From the cell containing the given text, extract its center point as [x, y] coordinate. 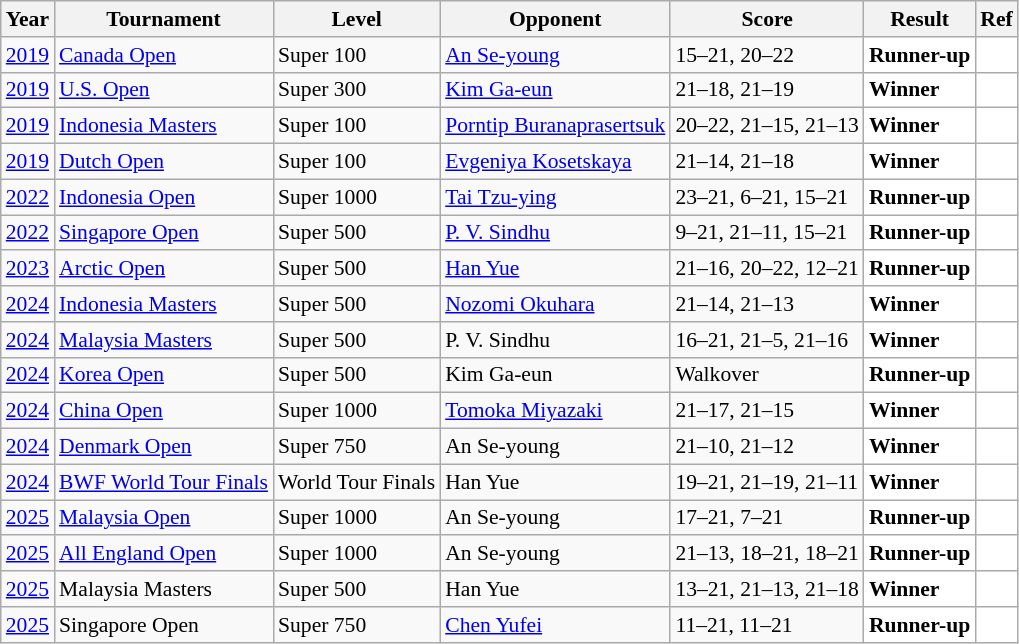
China Open [164, 411]
U.S. Open [164, 90]
13–21, 21–13, 21–18 [767, 589]
Nozomi Okuhara [555, 304]
9–21, 21–11, 15–21 [767, 233]
BWF World Tour Finals [164, 482]
Tournament [164, 19]
Opponent [555, 19]
Ref [996, 19]
19–21, 21–19, 21–11 [767, 482]
Result [920, 19]
Year [28, 19]
21–14, 21–13 [767, 304]
23–21, 6–21, 15–21 [767, 197]
Tai Tzu-ying [555, 197]
Korea Open [164, 375]
Evgeniya Kosetskaya [555, 162]
Tomoka Miyazaki [555, 411]
21–14, 21–18 [767, 162]
Super 300 [356, 90]
2023 [28, 269]
All England Open [164, 554]
Indonesia Open [164, 197]
Level [356, 19]
Malaysia Open [164, 518]
World Tour Finals [356, 482]
17–21, 7–21 [767, 518]
Denmark Open [164, 447]
Dutch Open [164, 162]
Walkover [767, 375]
16–21, 21–5, 21–16 [767, 340]
11–21, 11–21 [767, 625]
21–10, 21–12 [767, 447]
Canada Open [164, 55]
21–16, 20–22, 12–21 [767, 269]
Porntip Buranaprasertsuk [555, 126]
20–22, 21–15, 21–13 [767, 126]
Score [767, 19]
21–17, 21–15 [767, 411]
21–18, 21–19 [767, 90]
Chen Yufei [555, 625]
21–13, 18–21, 18–21 [767, 554]
Arctic Open [164, 269]
15–21, 20–22 [767, 55]
